Detect which cell encompasses the target text, then output its (x, y) center coordinate. 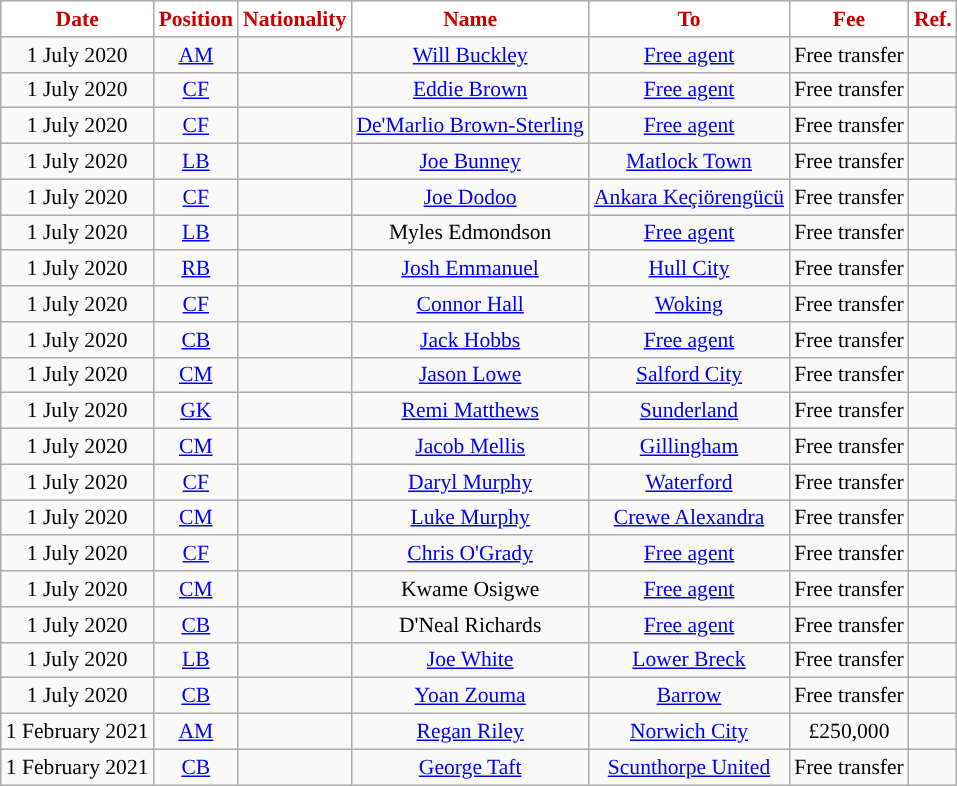
Woking (689, 304)
Scunthorpe United (689, 767)
Jack Hobbs (470, 340)
RB (196, 269)
Chris O'Grady (470, 554)
Salford City (689, 375)
Jacob Mellis (470, 447)
Matlock Town (689, 162)
Connor Hall (470, 304)
Myles Edmondson (470, 233)
Fee (849, 19)
D'Neal Richards (470, 625)
Eddie Brown (470, 90)
Kwame Osigwe (470, 589)
Gillingham (689, 447)
Will Buckley (470, 55)
To (689, 19)
Daryl Murphy (470, 482)
Remi Matthews (470, 411)
Luke Murphy (470, 518)
Yoan Zouma (470, 696)
Ankara Keçiörengücü (689, 197)
GK (196, 411)
Joe Bunney (470, 162)
Name (470, 19)
£250,000 (849, 732)
Position (196, 19)
Joe White (470, 660)
Waterford (689, 482)
De'Marlio Brown-Sterling (470, 126)
Joe Dodoo (470, 197)
Regan Riley (470, 732)
Lower Breck (689, 660)
Barrow (689, 696)
Hull City (689, 269)
Sunderland (689, 411)
Norwich City (689, 732)
Ref. (933, 19)
Date (78, 19)
Crewe Alexandra (689, 518)
Jason Lowe (470, 375)
Nationality (294, 19)
Josh Emmanuel (470, 269)
George Taft (470, 767)
